Scan for the cell matching the given text and deliver its [x, y] coordinate at center. 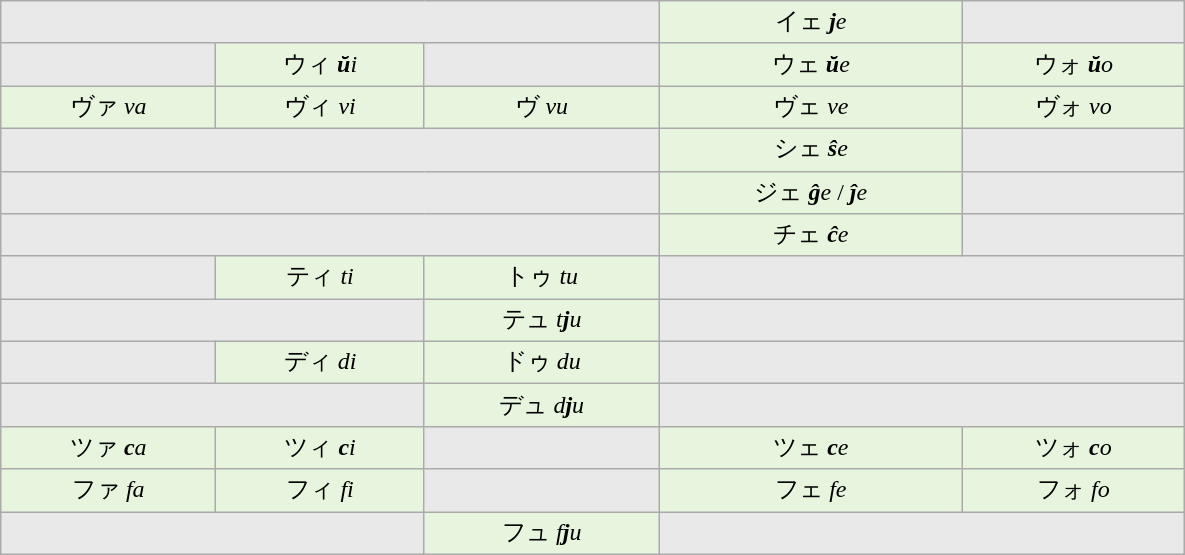
ツィ ci [320, 448]
ティ ti [320, 278]
ウェ ŭe [810, 64]
テュ tju [542, 320]
ヴォ vo [1074, 108]
デュ dju [542, 406]
ディ di [320, 362]
シェ ŝe [810, 150]
フュ fju [542, 534]
ヴァ va [108, 108]
チェ ĉe [810, 236]
ドゥ du [542, 362]
ウォ ŭo [1074, 64]
ウィ ŭi [320, 64]
ツェ ce [810, 448]
ジェ ĝe / ĵe [810, 192]
ツォ co [1074, 448]
フェ fe [810, 490]
ヴェ ve [810, 108]
ファ fa [108, 490]
イェ je [810, 22]
トゥ tu [542, 278]
フォ fo [1074, 490]
ツァ ca [108, 448]
フィ fi [320, 490]
ヴィ vi [320, 108]
ヴ vu [542, 108]
